Provide the [X, Y] coordinate of the cell's center where the given text is located.  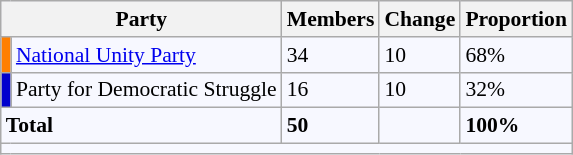
34 [331, 55]
Party for Democratic Struggle [146, 90]
National Unity Party [146, 55]
Change [420, 19]
100% [516, 126]
50 [331, 126]
Proportion [516, 19]
68% [516, 55]
16 [331, 90]
Total [142, 126]
Members [331, 19]
Party [142, 19]
32% [516, 90]
